Search for the cell housing the specified text and yield its (X, Y) center coordinate. 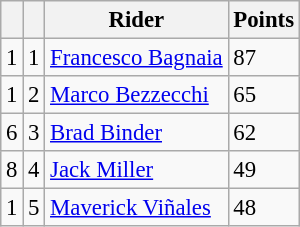
Maverick Viñales (136, 208)
62 (264, 133)
Marco Bezzecchi (136, 95)
48 (264, 208)
4 (34, 170)
65 (264, 95)
8 (12, 170)
Rider (136, 20)
6 (12, 133)
Jack Miller (136, 170)
5 (34, 208)
87 (264, 58)
Francesco Bagnaia (136, 58)
2 (34, 95)
3 (34, 133)
Brad Binder (136, 133)
49 (264, 170)
Points (264, 20)
